Provide the (x, y) coordinate of the cell's center where the given text is located.  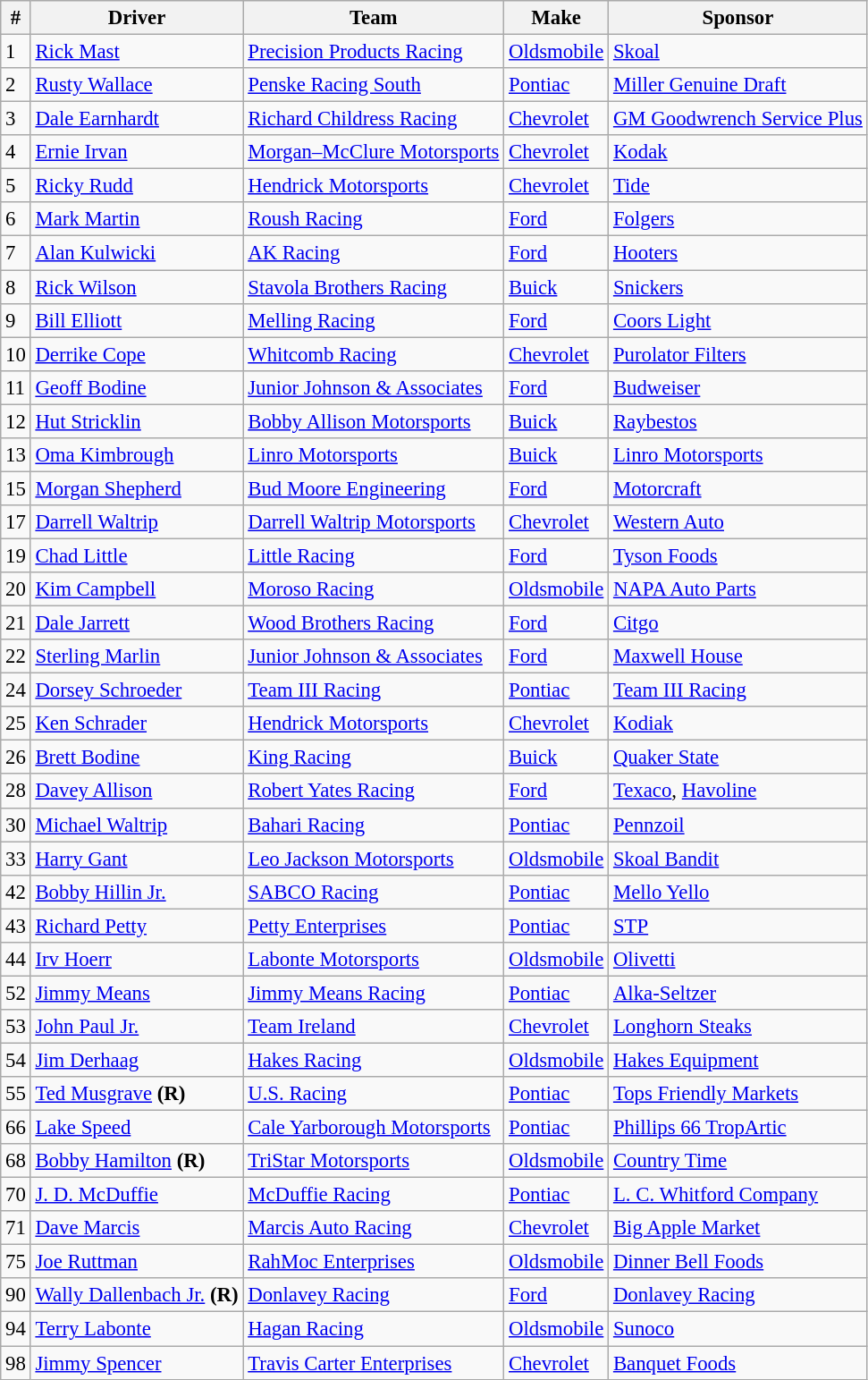
26 (16, 758)
Joe Ruttman (137, 1262)
U.S. Racing (374, 1094)
25 (16, 724)
98 (16, 1363)
17 (16, 522)
30 (16, 825)
Rick Wilson (137, 287)
Hakes Racing (374, 1060)
Darrell Waltrip (137, 522)
Robert Yates Racing (374, 792)
Bobby Hamilton (R) (137, 1161)
Budweiser (738, 387)
Lake Speed (137, 1128)
10 (16, 354)
Dave Marcis (137, 1228)
Derrike Cope (137, 354)
TriStar Motorsports (374, 1161)
Mello Yello (738, 892)
8 (16, 287)
Bobby Hillin Jr. (137, 892)
Texaco, Havoline (738, 792)
24 (16, 690)
Big Apple Market (738, 1228)
Coors Light (738, 320)
43 (16, 926)
Jimmy Means (137, 993)
Chad Little (137, 555)
Kodak (738, 152)
Citgo (738, 623)
Jimmy Spencer (137, 1363)
Hagan Racing (374, 1329)
70 (16, 1195)
Pennzoil (738, 825)
Rick Mast (137, 52)
6 (16, 219)
Tyson Foods (738, 555)
Petty Enterprises (374, 926)
9 (16, 320)
Kodiak (738, 724)
Darrell Waltrip Motorsports (374, 522)
RahMoc Enterprises (374, 1262)
NAPA Auto Parts (738, 589)
Skoal (738, 52)
Dale Jarrett (137, 623)
McDuffie Racing (374, 1195)
13 (16, 455)
Precision Products Racing (374, 52)
Dorsey Schroeder (137, 690)
Irv Hoerr (137, 960)
Whitcomb Racing (374, 354)
Quaker State (738, 758)
Wally Dallenbach Jr. (R) (137, 1296)
Purolator Filters (738, 354)
Longhorn Steaks (738, 1027)
Dale Earnhardt (137, 119)
Melling Racing (374, 320)
Bud Moore Engineering (374, 488)
Sponsor (738, 18)
Geoff Bodine (137, 387)
J. D. McDuffie (137, 1195)
Travis Carter Enterprises (374, 1363)
SABCO Racing (374, 892)
Maxwell House (738, 656)
42 (16, 892)
Sunoco (738, 1329)
Richard Petty (137, 926)
2 (16, 85)
20 (16, 589)
Morgan Shepherd (137, 488)
Tops Friendly Markets (738, 1094)
Morgan–McClure Motorsports (374, 152)
Alan Kulwicki (137, 253)
GM Goodwrench Service Plus (738, 119)
Moroso Racing (374, 589)
Cale Yarborough Motorsports (374, 1128)
Michael Waltrip (137, 825)
Leo Jackson Motorsports (374, 859)
Ken Schrader (137, 724)
Wood Brothers Racing (374, 623)
Banquet Foods (738, 1363)
Brett Bodine (137, 758)
Bahari Racing (374, 825)
12 (16, 421)
Phillips 66 TropArtic (738, 1128)
Jimmy Means Racing (374, 993)
Roush Racing (374, 219)
Bill Elliott (137, 320)
Team Ireland (374, 1027)
Alka-Seltzer (738, 993)
19 (16, 555)
22 (16, 656)
Stavola Brothers Racing (374, 287)
John Paul Jr. (137, 1027)
Penske Racing South (374, 85)
Hakes Equipment (738, 1060)
54 (16, 1060)
44 (16, 960)
53 (16, 1027)
King Racing (374, 758)
Marcis Auto Racing (374, 1228)
68 (16, 1161)
Driver (137, 18)
Mark Martin (137, 219)
Dinner Bell Foods (738, 1262)
STP (738, 926)
90 (16, 1296)
Ricky Rudd (137, 186)
1 (16, 52)
Ernie Irvan (137, 152)
Western Auto (738, 522)
33 (16, 859)
Hut Stricklin (137, 421)
AK Racing (374, 253)
Sterling Marlin (137, 656)
Country Time (738, 1161)
Snickers (738, 287)
Davey Allison (137, 792)
11 (16, 387)
28 (16, 792)
# (16, 18)
Ted Musgrave (R) (137, 1094)
Olivetti (738, 960)
Labonte Motorsports (374, 960)
Jim Derhaag (137, 1060)
55 (16, 1094)
Rusty Wallace (137, 85)
3 (16, 119)
5 (16, 186)
Folgers (738, 219)
Make (556, 18)
21 (16, 623)
75 (16, 1262)
66 (16, 1128)
7 (16, 253)
L. C. Whitford Company (738, 1195)
Motorcraft (738, 488)
15 (16, 488)
Team (374, 18)
Tide (738, 186)
Raybestos (738, 421)
Hooters (738, 253)
Richard Childress Racing (374, 119)
Skoal Bandit (738, 859)
Harry Gant (137, 859)
94 (16, 1329)
4 (16, 152)
Miller Genuine Draft (738, 85)
Terry Labonte (137, 1329)
Bobby Allison Motorsports (374, 421)
71 (16, 1228)
Oma Kimbrough (137, 455)
Kim Campbell (137, 589)
52 (16, 993)
Little Racing (374, 555)
